Identify which cell holds the provided text, then report its [X, Y] central coordinate. 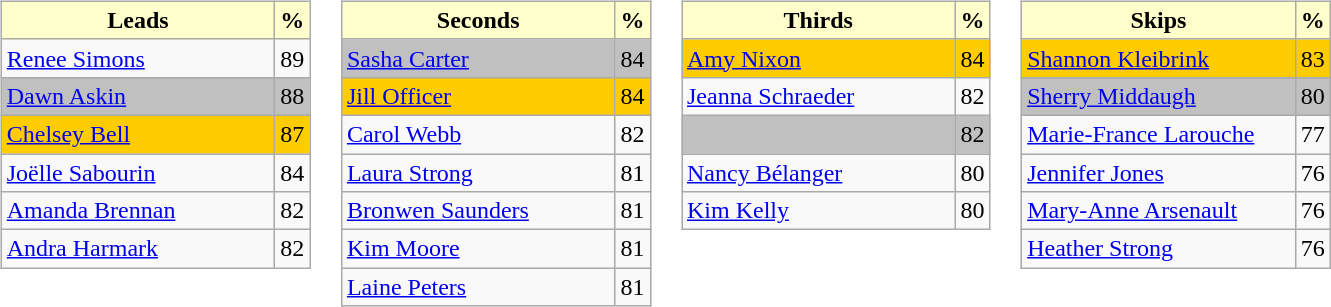
Joëlle Sabourin [138, 173]
Renee Simons [138, 58]
Bronwen Saunders [478, 211]
Jill Officer [478, 96]
89 [292, 58]
Kim Kelly [819, 211]
Andra Harmark [138, 249]
Sherry Middaugh [1159, 96]
Mary-Anne Arsenault [1159, 211]
87 [292, 134]
77 [1312, 134]
Skips [1159, 20]
Chelsey Bell [138, 134]
Dawn Askin [138, 96]
Seconds [478, 20]
Marie-France Larouche [1159, 134]
Sasha Carter [478, 58]
Amanda Brennan [138, 211]
Laura Strong [478, 173]
88 [292, 96]
Thirds [819, 20]
Amy Nixon [819, 58]
Jeanna Schraeder [819, 96]
Laine Peters [478, 287]
Jennifer Jones [1159, 173]
Shannon Kleibrink [1159, 58]
Carol Webb [478, 134]
Leads [138, 20]
Heather Strong [1159, 249]
Nancy Bélanger [819, 173]
Kim Moore [478, 249]
83 [1312, 58]
